Search for the cell housing the specified text and yield its (X, Y) center coordinate. 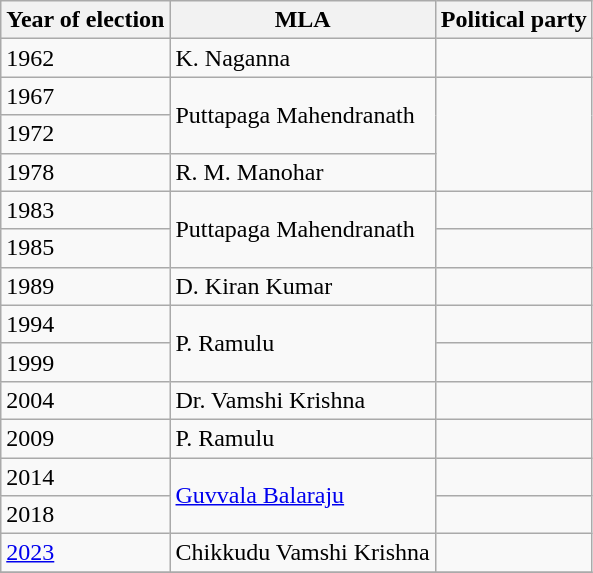
Political party (514, 20)
K. Naganna (302, 58)
1994 (86, 324)
1983 (86, 210)
1978 (86, 172)
2004 (86, 400)
1999 (86, 362)
1989 (86, 286)
2014 (86, 477)
R. M. Manohar (302, 172)
2018 (86, 515)
1962 (86, 58)
D. Kiran Kumar (302, 286)
2009 (86, 438)
1985 (86, 248)
Dr. Vamshi Krishna (302, 400)
1972 (86, 134)
Guvvala Balaraju (302, 496)
Year of election (86, 20)
MLA (302, 20)
Chikkudu Vamshi Krishna (302, 553)
1967 (86, 96)
2023 (86, 553)
